Identify which cell holds the provided text, then report its [x, y] central coordinate. 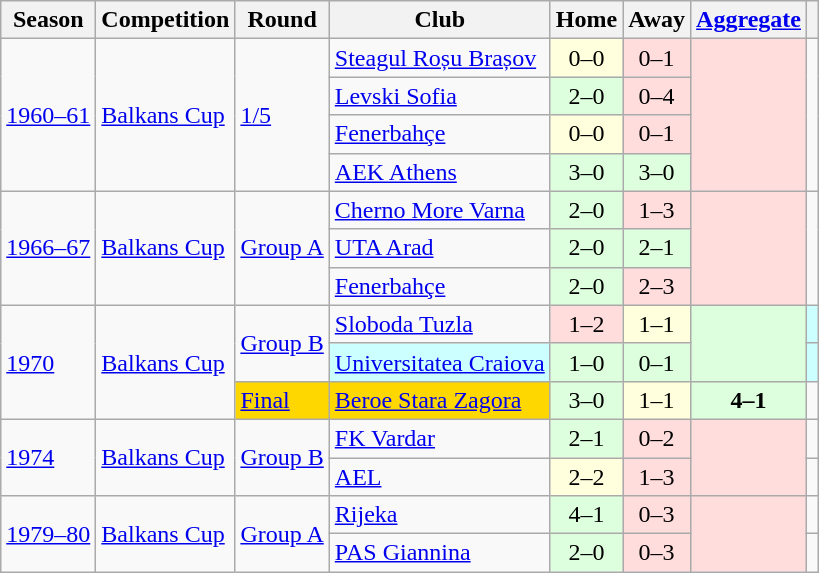
1966–67 [48, 248]
0–2 [657, 438]
Away [657, 20]
Cherno More Varna [440, 210]
Levski Sofia [440, 96]
1/5 [282, 115]
PAS Giannina [440, 553]
AEL [440, 477]
AEK Athens [440, 172]
Beroe Stara Zagora [440, 400]
Final [282, 400]
Season [48, 20]
Competition [166, 20]
Round [282, 20]
UTA Arad [440, 248]
Sloboda Tuzla [440, 324]
Aggregate [749, 20]
0–4 [657, 96]
Club [440, 20]
1–0 [586, 362]
Home [586, 20]
2–3 [657, 286]
1974 [48, 457]
1979–80 [48, 534]
1–2 [586, 324]
1960–61 [48, 115]
FK Vardar [440, 438]
1970 [48, 362]
2–2 [586, 477]
Rijeka [440, 515]
Steagul Roșu Brașov [440, 58]
Universitatea Craiova [440, 362]
